Find where the given text appears and provide that cell's center as [x, y] coordinate. 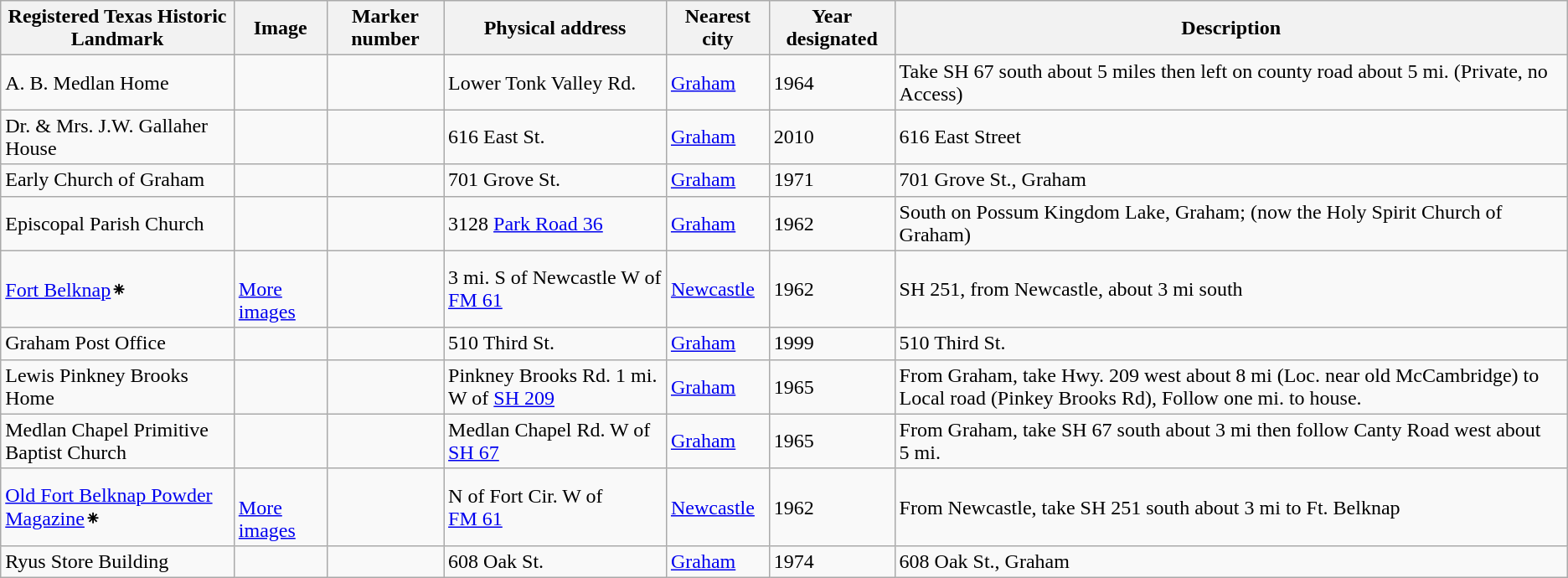
Old Fort Belknap Powder Magazine⁕ [117, 507]
Medlan Chapel Primitive Baptist Church [117, 441]
From Graham, take Hwy. 209 west about 8 mi (Loc. near old McCambridge) to Local road (Pinkey Brooks Rd), Follow one mi. to house. [1231, 387]
Lower Tonk Valley Rd. [555, 82]
Fort Belknap⁕ [117, 289]
Ryus Store Building [117, 561]
Marker number [385, 28]
Take SH 67 south about 5 miles then left on county road about 5 mi. (Private, no Access) [1231, 82]
N of Fort Cir. W of FM 61 [555, 507]
Early Church of Graham [117, 180]
1974 [832, 561]
Description [1231, 28]
3 mi. S of Newcastle W of FM 61 [555, 289]
1971 [832, 180]
3128 Park Road 36 [555, 223]
2010 [832, 137]
701 Grove St., Graham [1231, 180]
1964 [832, 82]
South on Possum Kingdom Lake, Graham; (now the Holy Spirit Church of Graham) [1231, 223]
1999 [832, 343]
Graham Post Office [117, 343]
From Newcastle, take SH 251 south about 3 mi to Ft. Belknap [1231, 507]
616 East Street [1231, 137]
Pinkney Brooks Rd. 1 mi. W of SH 209 [555, 387]
Lewis Pinkney Brooks Home [117, 387]
Nearest city [717, 28]
Year designated [832, 28]
A. B. Medlan Home [117, 82]
Image [280, 28]
Dr. & Mrs. J.W. Gallaher House [117, 137]
608 Oak St. [555, 561]
Physical address [555, 28]
Registered Texas Historic Landmark [117, 28]
608 Oak St., Graham [1231, 561]
Episcopal Parish Church [117, 223]
701 Grove St. [555, 180]
From Graham, take SH 67 south about 3 mi then follow Canty Road west about 5 mi. [1231, 441]
SH 251, from Newcastle, about 3 mi south [1231, 289]
616 East St. [555, 137]
Medlan Chapel Rd. W of SH 67 [555, 441]
